Output the (x, y) coordinate of the center of the cell containing the given text.  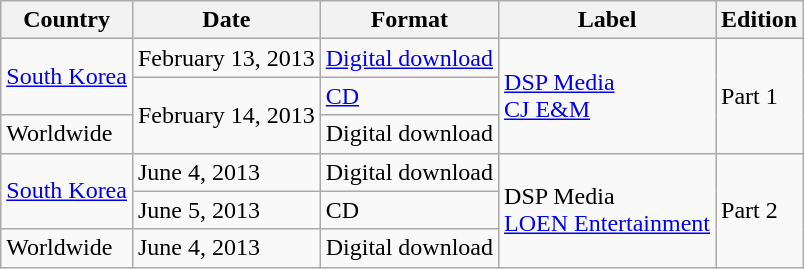
February 13, 2013 (226, 58)
Edition (760, 20)
DSP MediaCJ E&M (608, 96)
February 14, 2013 (226, 115)
Format (409, 20)
Label (608, 20)
Part 2 (760, 210)
June 5, 2013 (226, 210)
Date (226, 20)
DSP MediaLOEN Entertainment (608, 210)
Country (67, 20)
Part 1 (760, 96)
